Detect which cell encompasses the target text, then output its [X, Y] center coordinate. 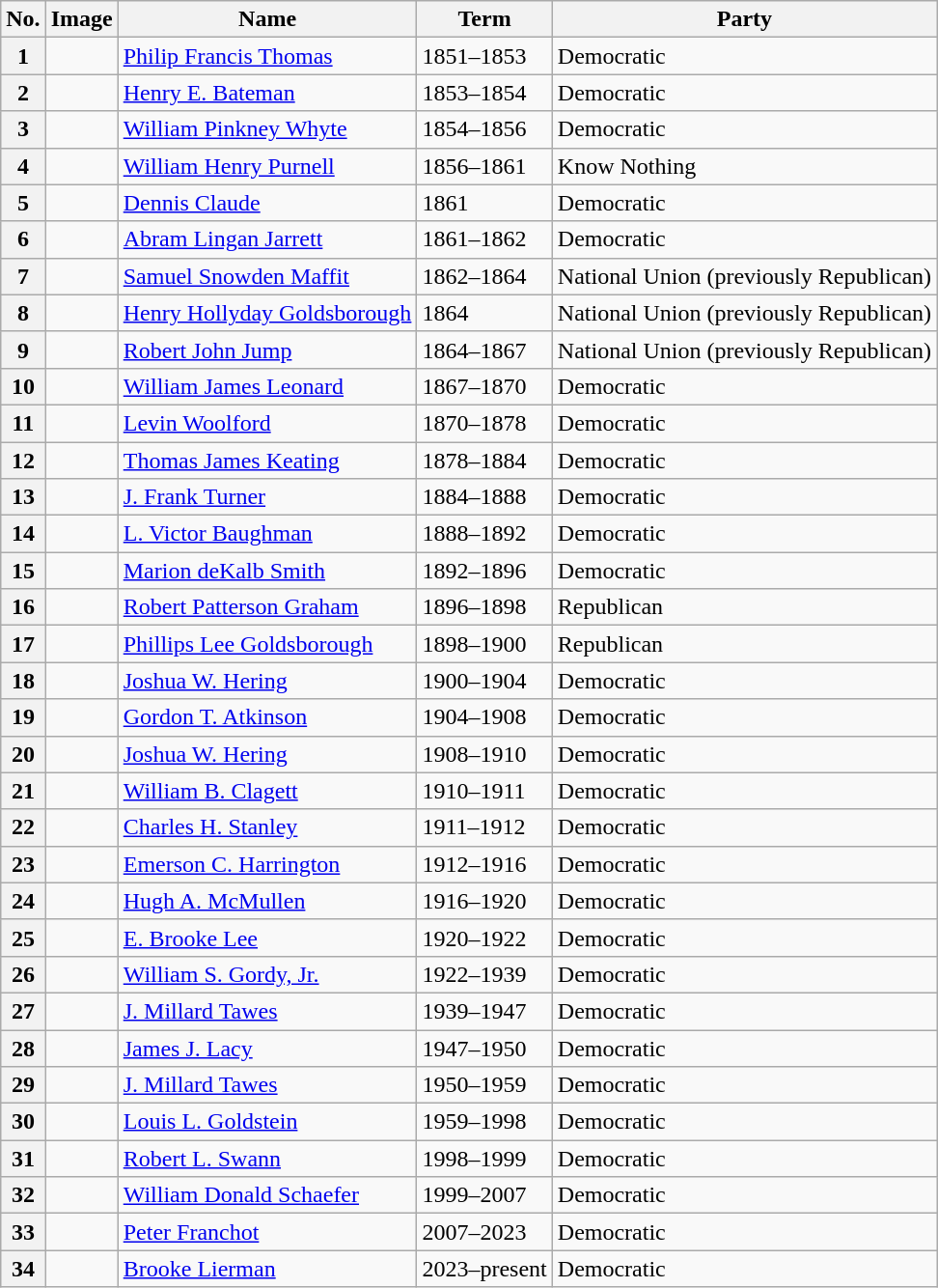
1947–1950 [484, 1048]
1908–1910 [484, 754]
17 [23, 644]
21 [23, 791]
E. Brooke Lee [267, 938]
30 [23, 1122]
Levin Woolford [267, 423]
Louis L. Goldstein [267, 1122]
1856–1861 [484, 166]
1861–1862 [484, 239]
10 [23, 386]
1851–1853 [484, 56]
6 [23, 239]
23 [23, 864]
William James Leonard [267, 386]
33 [23, 1232]
16 [23, 607]
1 [23, 56]
1920–1922 [484, 938]
William Pinkney Whyte [267, 129]
4 [23, 166]
18 [23, 681]
1878–1884 [484, 461]
1864–1867 [484, 350]
Peter Franchot [267, 1232]
1867–1870 [484, 386]
Henry Hollyday Goldsborough [267, 313]
William Donald Schaefer [267, 1195]
32 [23, 1195]
2 [23, 93]
1870–1878 [484, 423]
1892–1896 [484, 571]
Robert John Jump [267, 350]
14 [23, 534]
Abram Lingan Jarrett [267, 239]
19 [23, 717]
1854–1856 [484, 129]
7 [23, 276]
27 [23, 1011]
Gordon T. Atkinson [267, 717]
James J. Lacy [267, 1048]
28 [23, 1048]
26 [23, 974]
3 [23, 129]
No. [23, 19]
William B. Clagett [267, 791]
1896–1898 [484, 607]
Emerson C. Harrington [267, 864]
2023–present [484, 1269]
1950–1959 [484, 1085]
1939–1947 [484, 1011]
1922–1939 [484, 974]
Dennis Claude [267, 203]
15 [23, 571]
34 [23, 1269]
20 [23, 754]
Name [267, 19]
1959–1998 [484, 1122]
Robert L. Swann [267, 1159]
11 [23, 423]
1884–1888 [484, 497]
1910–1911 [484, 791]
29 [23, 1085]
William S. Gordy, Jr. [267, 974]
12 [23, 461]
Image [81, 19]
Party [744, 19]
Philip Francis Thomas [267, 56]
Phillips Lee Goldsborough [267, 644]
2007–2023 [484, 1232]
L. Victor Baughman [267, 534]
1912–1916 [484, 864]
1862–1864 [484, 276]
1853–1854 [484, 93]
1888–1892 [484, 534]
1999–2007 [484, 1195]
Henry E. Bateman [267, 93]
31 [23, 1159]
J. Frank Turner [267, 497]
1916–1920 [484, 901]
Know Nothing [744, 166]
Thomas James Keating [267, 461]
9 [23, 350]
1998–1999 [484, 1159]
1898–1900 [484, 644]
13 [23, 497]
22 [23, 827]
Samuel Snowden Maffit [267, 276]
Term [484, 19]
Robert Patterson Graham [267, 607]
Charles H. Stanley [267, 827]
8 [23, 313]
Brooke Lierman [267, 1269]
1904–1908 [484, 717]
5 [23, 203]
24 [23, 901]
1861 [484, 203]
1911–1912 [484, 827]
William Henry Purnell [267, 166]
25 [23, 938]
1864 [484, 313]
1900–1904 [484, 681]
Marion deKalb Smith [267, 571]
Hugh A. McMullen [267, 901]
